Detect which cell encompasses the target text, then output its (X, Y) center coordinate. 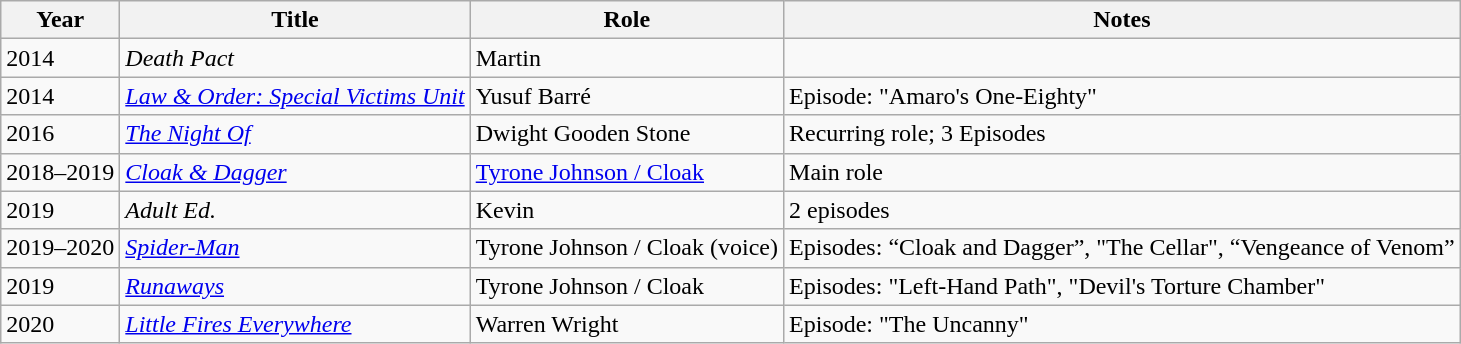
Spider-Man (295, 248)
Adult Ed. (295, 210)
Episodes: "Left-Hand Path", "Devil's Torture Chamber" (1122, 286)
2018–2019 (60, 172)
Role (626, 20)
2016 (60, 134)
Year (60, 20)
Main role (1122, 172)
Warren Wright (626, 324)
Kevin (626, 210)
Tyrone Johnson / Cloak (voice) (626, 248)
Episodes: “Cloak and Dagger”, "The Cellar", “Vengeance of Venom” (1122, 248)
Death Pact (295, 58)
Dwight Gooden Stone (626, 134)
2020 (60, 324)
Cloak & Dagger (295, 172)
2 episodes (1122, 210)
Notes (1122, 20)
Runaways (295, 286)
Episode: "Amaro's One-Eighty" (1122, 96)
Martin (626, 58)
Little Fires Everywhere (295, 324)
Law & Order: Special Victims Unit (295, 96)
The Night Of (295, 134)
Yusuf Barré (626, 96)
2019–2020 (60, 248)
Title (295, 20)
Episode: "The Uncanny" (1122, 324)
Recurring role; 3 Episodes (1122, 134)
